From the cell containing the given text, extract its center point as (x, y) coordinate. 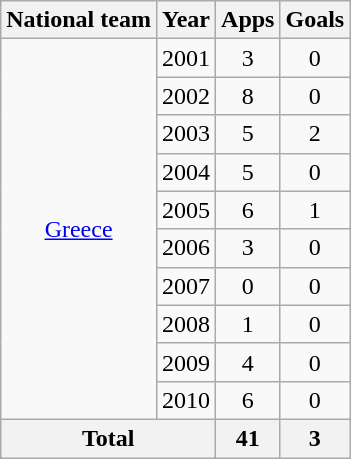
4 (248, 362)
2008 (186, 324)
2006 (186, 248)
2010 (186, 400)
National team (79, 20)
2001 (186, 58)
Goals (315, 20)
41 (248, 438)
2 (315, 134)
Apps (248, 20)
Total (108, 438)
2009 (186, 362)
2004 (186, 172)
2007 (186, 286)
2003 (186, 134)
8 (248, 96)
Year (186, 20)
2002 (186, 96)
Greece (79, 230)
2005 (186, 210)
